Output the (x, y) coordinate of the center of the cell containing the given text.  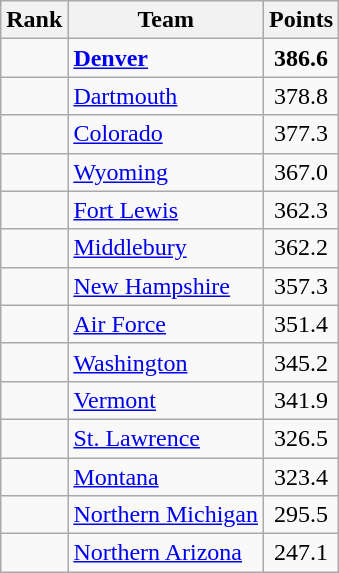
Points (302, 20)
367.0 (302, 172)
St. Lawrence (166, 438)
386.6 (302, 58)
Dartmouth (166, 96)
Air Force (166, 324)
New Hampshire (166, 286)
326.5 (302, 438)
247.1 (302, 553)
378.8 (302, 96)
Vermont (166, 400)
Wyoming (166, 172)
Rank (34, 20)
341.9 (302, 400)
Northern Michigan (166, 515)
362.3 (302, 210)
Team (166, 20)
Washington (166, 362)
Colorado (166, 134)
377.3 (302, 134)
Fort Lewis (166, 210)
Denver (166, 58)
323.4 (302, 477)
Montana (166, 477)
351.4 (302, 324)
295.5 (302, 515)
Northern Arizona (166, 553)
362.2 (302, 248)
357.3 (302, 286)
345.2 (302, 362)
Middlebury (166, 248)
